Return the (x, y) coordinate for the center point of the cell that contains the specified text.  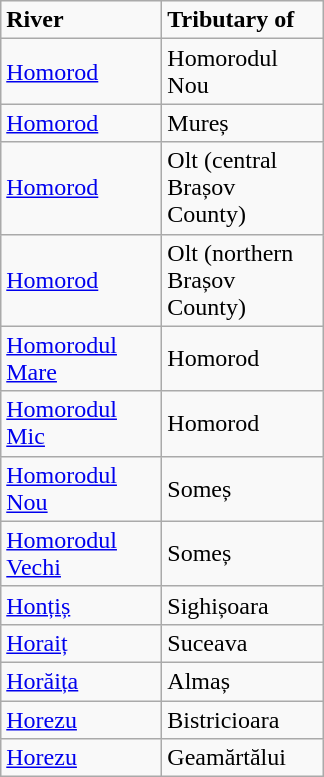
Olt (central Brașov County) (242, 188)
Homorodul Mic (82, 424)
Honțiș (82, 605)
Sighișoara (242, 605)
River (82, 20)
Suceava (242, 643)
Geamărtălui (242, 758)
Tributary of (242, 20)
Almaș (242, 681)
Mureș (242, 123)
Homorodul Mare (82, 358)
Homorodul Vechi (82, 554)
Horăița (82, 681)
Olt (northern Brașov County) (242, 280)
Horaiț (82, 643)
Bistricioara (242, 719)
